Capture the cell that displays the provided text and extract its [x, y] central coordinate. 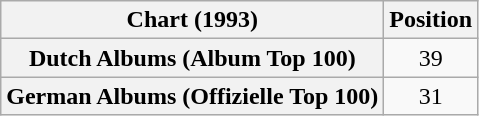
39 [431, 58]
31 [431, 96]
Position [431, 20]
German Albums (Offizielle Top 100) [192, 96]
Chart (1993) [192, 20]
Dutch Albums (Album Top 100) [192, 58]
